Search for the cell housing the specified text and yield its (x, y) center coordinate. 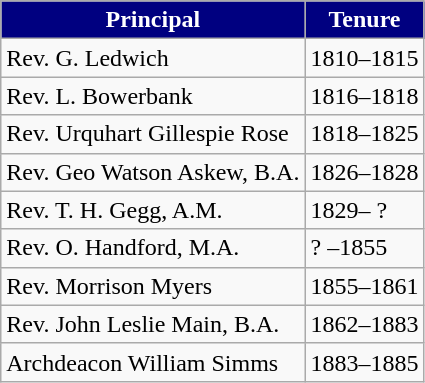
1826–1828 (364, 172)
Rev. Urquhart Gillespie Rose (153, 134)
1818–1825 (364, 134)
Tenure (364, 20)
Principal (153, 20)
1883–1885 (364, 362)
Rev. Morrison Myers (153, 286)
1829– ? (364, 210)
Rev. G. Ledwich (153, 58)
Rev. O. Handford, M.A. (153, 248)
Rev. T. H. Gegg, A.M. (153, 210)
1855–1861 (364, 286)
Archdeacon William Simms (153, 362)
1810–1815 (364, 58)
Rev. L. Bowerbank (153, 96)
1862–1883 (364, 324)
Rev. John Leslie Main, B.A. (153, 324)
? –1855 (364, 248)
Rev. Geo Watson Askew, B.A. (153, 172)
1816–1818 (364, 96)
